Scan for the cell matching the given text and deliver its [X, Y] coordinate at center. 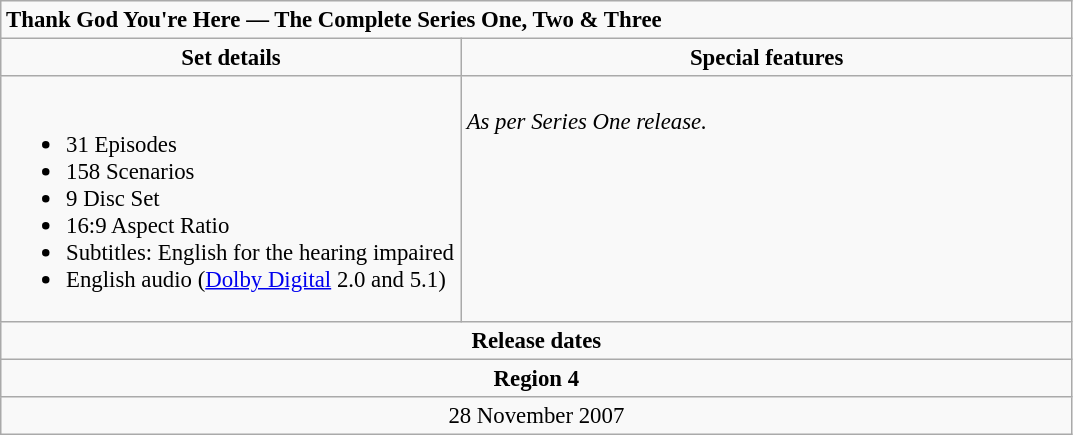
Thank God You're Here — The Complete Series One, Two & Three [536, 20]
28 November 2007 [536, 415]
Special features [766, 58]
Set details [232, 58]
31 Episodes158 Scenarios9 Disc Set16:9 Aspect RatioSubtitles: English for the hearing impairedEnglish audio (Dolby Digital 2.0 and 5.1) [232, 198]
Release dates [536, 340]
Region 4 [536, 378]
As per Series One release. [766, 198]
